Extract the [x, y] coordinate from the center of the cell holding the provided text.  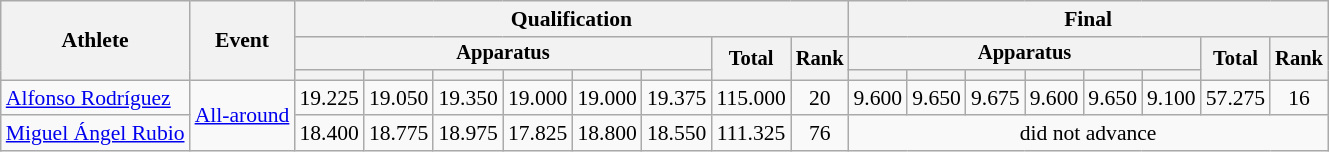
17.825 [538, 134]
19.350 [468, 98]
57.275 [1236, 98]
19.375 [676, 98]
9.100 [1172, 98]
Miguel Ángel Rubio [96, 134]
18.400 [328, 134]
9.675 [996, 98]
Alfonso Rodríguez [96, 98]
All-around [242, 116]
18.550 [676, 134]
Athlete [96, 40]
76 [820, 134]
18.775 [398, 134]
19.225 [328, 98]
18.800 [606, 134]
20 [820, 98]
Qualification [571, 19]
111.325 [751, 134]
18.975 [468, 134]
did not advance [1088, 134]
19.050 [398, 98]
16 [1299, 98]
115.000 [751, 98]
Event [242, 40]
Final [1088, 19]
